Provide the (X, Y) coordinate of the cell's center where the given text is located.  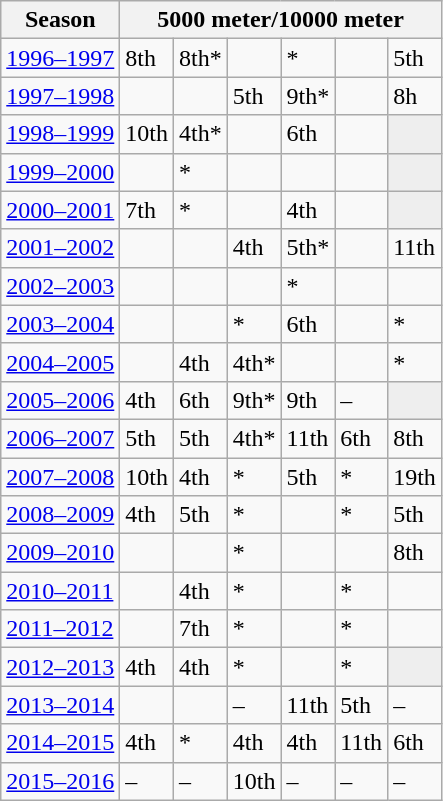
2004–2005 (60, 362)
1999–2000 (60, 172)
19th (415, 477)
2003–2004 (60, 324)
1997–1998 (60, 96)
2000–2001 (60, 210)
Season (60, 20)
5000 meter/10000 meter (281, 20)
5th* (308, 248)
2011–2012 (60, 629)
2015–2016 (60, 781)
8th* (201, 58)
1998–1999 (60, 134)
2007–2008 (60, 477)
8h (415, 96)
2010–2011 (60, 591)
2006–2007 (60, 438)
2012–2013 (60, 667)
9th (308, 400)
1996–1997 (60, 58)
2014–2015 (60, 743)
2001–2002 (60, 248)
2002–2003 (60, 286)
2008–2009 (60, 515)
2009–2010 (60, 553)
2005–2006 (60, 400)
2013–2014 (60, 705)
